Determine the [x, y] coordinate at the center of the cell enclosing the given text.  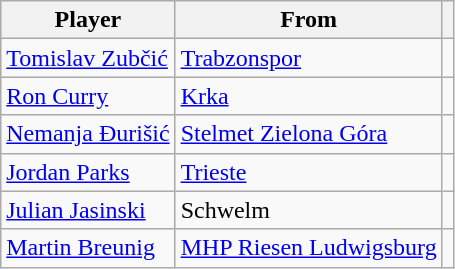
Julian Jasinski [88, 210]
Player [88, 20]
Jordan Parks [88, 172]
Trieste [308, 172]
Tomislav Zubčić [88, 58]
From [308, 20]
Schwelm [308, 210]
MHP Riesen Ludwigsburg [308, 248]
Martin Breunig [88, 248]
Krka [308, 96]
Stelmet Zielona Góra [308, 134]
Trabzonspor [308, 58]
Ron Curry [88, 96]
Nemanja Đurišić [88, 134]
